Pinpoint the cell where the given text exists, returning its (X, Y) midpoint coordinate. 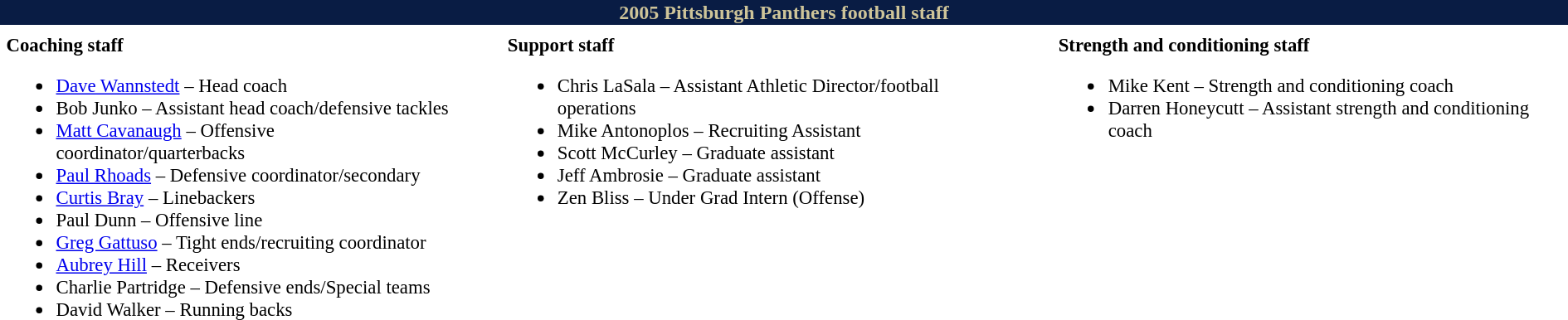
2005 Pittsburgh Panthers football staff (784, 12)
